Extract the (X, Y) coordinate from the center of the cell holding the provided text.  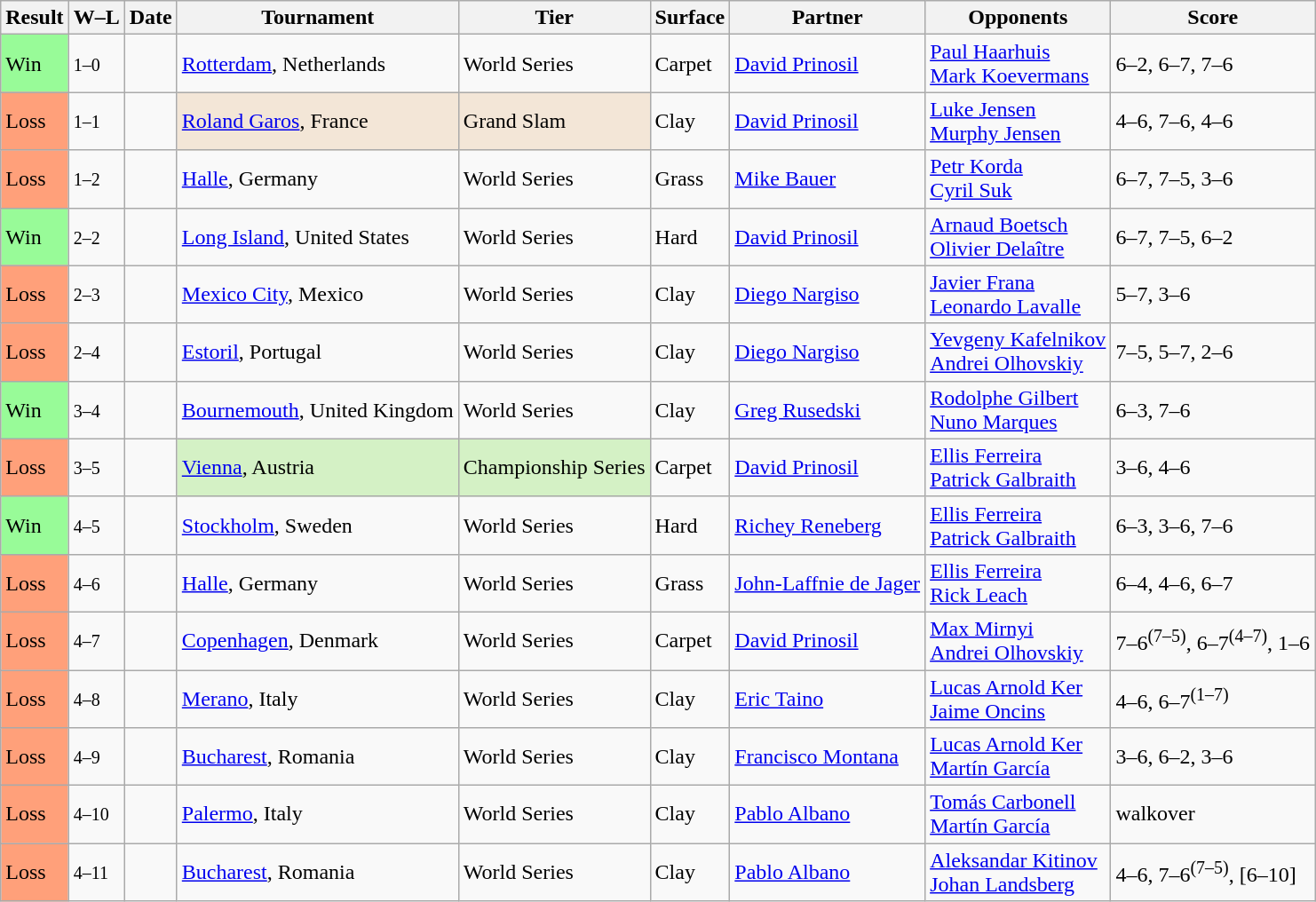
2–3 (96, 295)
John-Laffnie de Jager (828, 582)
4–6, 6–7(1–7) (1213, 698)
Ellis Ferreira Rick Leach (1018, 582)
Tier (554, 18)
4–11 (96, 872)
walkover (1213, 815)
Bournemouth, United Kingdom (318, 410)
2–2 (96, 236)
4–9 (96, 756)
4–6, 7–6(7–5), [6–10] (1213, 872)
Result (35, 18)
4–10 (96, 815)
Rodolphe Gilbert Nuno Marques (1018, 410)
6–7, 7–5, 6–2 (1213, 236)
Long Island, United States (318, 236)
Eric Taino (828, 698)
Grand Slam (554, 121)
4–5 (96, 526)
Partner (828, 18)
Merano, Italy (318, 698)
Opponents (1018, 18)
4–6 (96, 582)
Palermo, Italy (318, 815)
6–3, 7–6 (1213, 410)
3–6, 6–2, 3–6 (1213, 756)
Tomás Carbonell Martín García (1018, 815)
Arnaud Boetsch Olivier Delaître (1018, 236)
Yevgeny Kafelnikov Andrei Olhovskiy (1018, 352)
Richey Reneberg (828, 526)
Luke Jensen Murphy Jensen (1018, 121)
Date (151, 18)
Max Mirnyi Andrei Olhovskiy (1018, 641)
Lucas Arnold Ker Martín García (1018, 756)
Mike Bauer (828, 179)
1–1 (96, 121)
Tournament (318, 18)
3–5 (96, 467)
7–6(7–5), 6–7(4–7), 1–6 (1213, 641)
2–4 (96, 352)
5–7, 3–6 (1213, 295)
3–4 (96, 410)
4–6, 7–6, 4–6 (1213, 121)
Rotterdam, Netherlands (318, 64)
Lucas Arnold Ker Jaime Oncins (1018, 698)
W–L (96, 18)
6–4, 4–6, 6–7 (1213, 582)
Mexico City, Mexico (318, 295)
4–8 (96, 698)
6–2, 6–7, 7–6 (1213, 64)
Championship Series (554, 467)
Stockholm, Sweden (318, 526)
4–7 (96, 641)
Surface (690, 18)
Score (1213, 18)
Copenhagen, Denmark (318, 641)
3–6, 4–6 (1213, 467)
6–3, 3–6, 7–6 (1213, 526)
1–0 (96, 64)
Javier Frana Leonardo Lavalle (1018, 295)
Aleksandar Kitinov Johan Landsberg (1018, 872)
Roland Garos, France (318, 121)
Estoril, Portugal (318, 352)
Paul Haarhuis Mark Koevermans (1018, 64)
Greg Rusedski (828, 410)
7–5, 5–7, 2–6 (1213, 352)
Vienna, Austria (318, 467)
Francisco Montana (828, 756)
Petr Korda Cyril Suk (1018, 179)
1–2 (96, 179)
6–7, 7–5, 3–6 (1213, 179)
